Search for the cell housing the specified text and yield its [x, y] center coordinate. 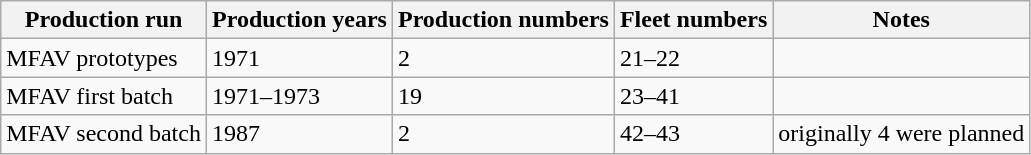
Fleet numbers [693, 20]
21–22 [693, 58]
Production numbers [503, 20]
19 [503, 96]
1987 [299, 134]
1971–1973 [299, 96]
MFAV prototypes [104, 58]
Notes [902, 20]
1971 [299, 58]
Production years [299, 20]
originally 4 were planned [902, 134]
MFAV first batch [104, 96]
MFAV second batch [104, 134]
42–43 [693, 134]
23–41 [693, 96]
Production run [104, 20]
